Identify which cell holds the provided text, then report its [x, y] central coordinate. 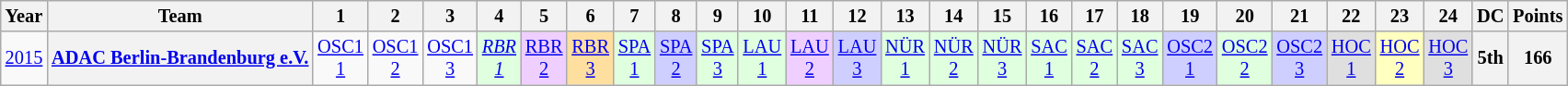
OSC23 [1299, 58]
5 [544, 16]
14 [953, 16]
166 [1538, 58]
SPA1 [635, 58]
20 [1245, 16]
13 [905, 16]
10 [762, 16]
1 [340, 16]
HOC1 [1351, 58]
SAC1 [1049, 58]
Team [180, 16]
LAU3 [858, 58]
15 [1003, 16]
19 [1190, 16]
3 [450, 16]
HOC2 [1401, 58]
6 [590, 16]
8 [675, 16]
RBR3 [590, 58]
21 [1299, 16]
24 [1448, 16]
16 [1049, 16]
RBR1 [499, 58]
RBR2 [544, 58]
LAU1 [762, 58]
9 [718, 16]
5th [1491, 58]
22 [1351, 16]
SAC2 [1095, 58]
NÜR2 [953, 58]
OSC11 [340, 58]
NÜR3 [1003, 58]
4 [499, 16]
SAC3 [1139, 58]
ADAC Berlin-Brandenburg e.V. [180, 58]
OSC21 [1190, 58]
17 [1095, 16]
2 [396, 16]
18 [1139, 16]
OSC13 [450, 58]
OSC12 [396, 58]
DC [1491, 16]
HOC3 [1448, 58]
SPA2 [675, 58]
SPA3 [718, 58]
12 [858, 16]
OSC22 [1245, 58]
11 [810, 16]
Points [1538, 16]
7 [635, 16]
Year [24, 16]
2015 [24, 58]
23 [1401, 16]
NÜR1 [905, 58]
LAU2 [810, 58]
